Detect which cell encompasses the target text, then output its [x, y] center coordinate. 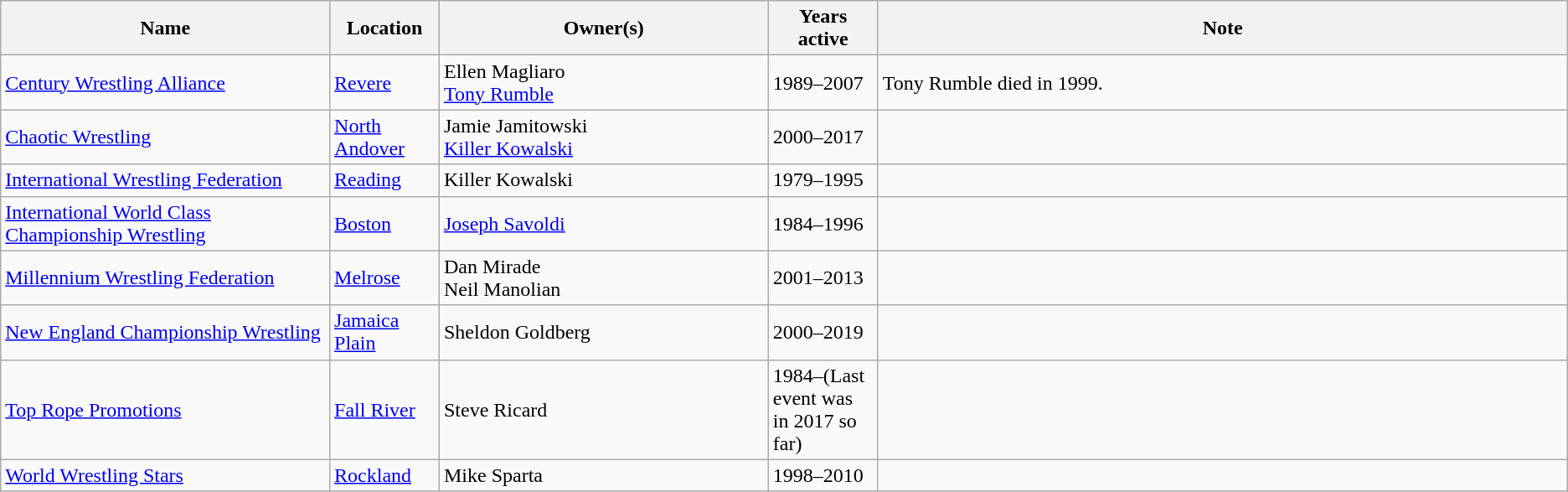
Boston [385, 223]
Dan MiradeNeil Manolian [603, 278]
Joseph Savoldi [603, 223]
Jamaica Plain [385, 332]
Steve Ricard [603, 409]
Location [385, 28]
2001–2013 [823, 278]
North Andover [385, 137]
1989–2007 [823, 82]
World Wrestling Stars [166, 475]
Reading [385, 180]
Century Wrestling Alliance [166, 82]
2000–2019 [823, 332]
2000–2017 [823, 137]
Name [166, 28]
Millennium Wrestling Federation [166, 278]
Sheldon Goldberg [603, 332]
International World Class Championship Wrestling [166, 223]
Rockland [385, 475]
Fall River [385, 409]
1998–2010 [823, 475]
Ellen MagliaroTony Rumble [603, 82]
Tony Rumble died in 1999. [1223, 82]
Years active [823, 28]
Note [1223, 28]
1979–1995 [823, 180]
New England Championship Wrestling [166, 332]
1984–(Last event was in 2017 so far) [823, 409]
1984–1996 [823, 223]
Top Rope Promotions [166, 409]
Owner(s) [603, 28]
Killer Kowalski [603, 180]
Revere [385, 82]
Melrose [385, 278]
Chaotic Wrestling [166, 137]
Jamie JamitowskiKiller Kowalski [603, 137]
International Wrestling Federation [166, 180]
Mike Sparta [603, 475]
